For the text-containing cell, return its midpoint in [x, y] coordinate format. 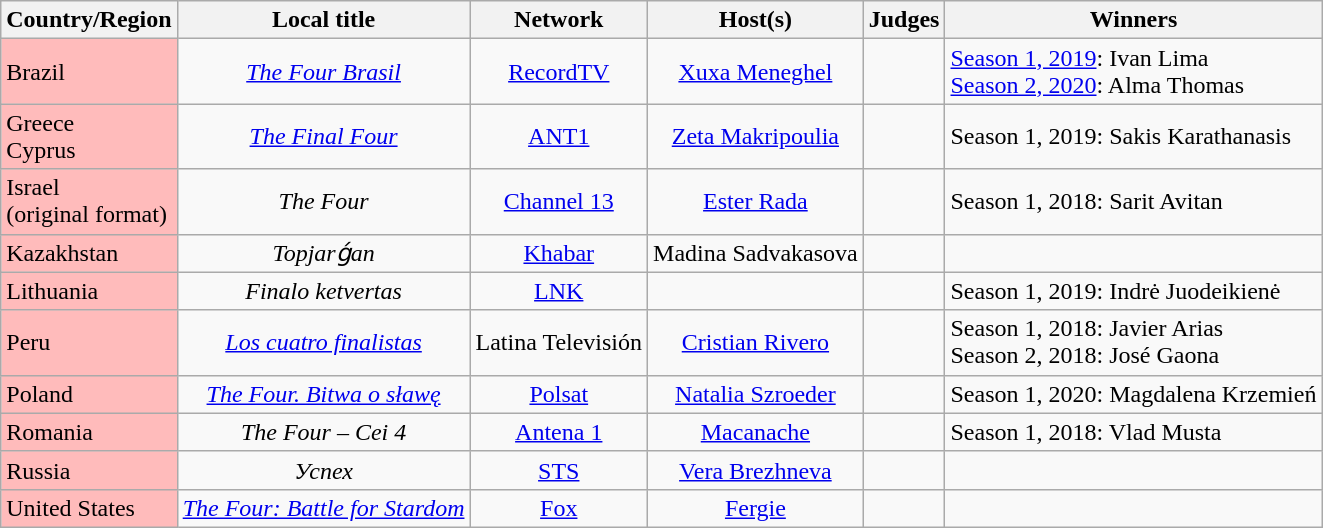
The Four [324, 202]
Madina Sadvakasova [756, 253]
Khabar [559, 253]
Antena 1 [559, 432]
Brazil [89, 72]
Israel(original format) [89, 202]
Local title [324, 20]
Natalia Szroeder [756, 394]
Zeta Makripoulia [756, 136]
Lithuania [89, 291]
RecordTV [559, 72]
Season 1, 2019: Sakis Karathanasis [1134, 136]
Polsat [559, 394]
Channel 13 [559, 202]
Poland [89, 394]
Season 1, 2019: Indrė Juodeikienė [1134, 291]
Ester Rada [756, 202]
Network [559, 20]
Season 1, 2018: Vlad Musta [1134, 432]
Peru [89, 342]
Cristian Rivero [756, 342]
Winners [1134, 20]
Успех [324, 470]
LNK [559, 291]
Latina Televisión [559, 342]
Kazakhstan [89, 253]
The Four: Battle for Stardom [324, 508]
Season 1, 2018: Javier AriasSeason 2, 2018: José Gaona [1134, 342]
The Four. Bitwa o sławę [324, 394]
Season 1, 2019: Ivan LimaSeason 2, 2020: Alma Thomas [1134, 72]
Season 1, 2018: Sarit Avitan [1134, 202]
Los cuatro finalistas [324, 342]
Topjarǵan [324, 253]
Season 1, 2020: Magdalena Krzemień [1134, 394]
United States [89, 508]
Macanache [756, 432]
GreeceCyprus [89, 136]
Finalo ketvertas [324, 291]
STS [559, 470]
Fergie [756, 508]
Country/Region [89, 20]
Xuxa Meneghel [756, 72]
The Final Four [324, 136]
Vera Brezhneva [756, 470]
Fox [559, 508]
Host(s) [756, 20]
Judges [904, 20]
The Four – Cei 4 [324, 432]
Russia [89, 470]
The Four Brasil [324, 72]
Romania [89, 432]
ANT1 [559, 136]
